Provide the (X, Y) coordinate of the cell's center where the given text is located.  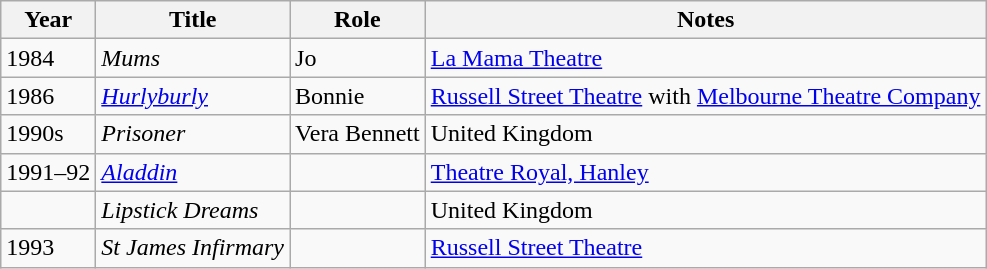
Aladdin (193, 172)
Russell Street Theatre (706, 248)
Notes (706, 20)
Mums (193, 58)
Russell Street Theatre with Melbourne Theatre Company (706, 96)
St James Infirmary (193, 248)
1986 (48, 96)
Role (358, 20)
Year (48, 20)
Vera Bennett (358, 134)
Jo (358, 58)
Lipstick Dreams (193, 210)
La Mama Theatre (706, 58)
1990s (48, 134)
Title (193, 20)
Hurlyburly (193, 96)
1984 (48, 58)
Theatre Royal, Hanley (706, 172)
Bonnie (358, 96)
1993 (48, 248)
Prisoner (193, 134)
1991–92 (48, 172)
